Search for the cell housing the specified text and yield its (X, Y) center coordinate. 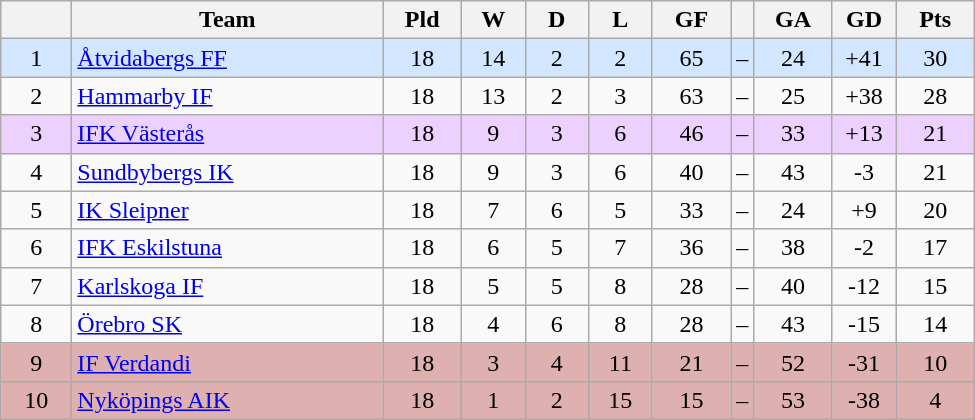
Karlskoga IF (228, 286)
13 (493, 96)
IFK Eskilstuna (228, 248)
17 (936, 248)
Sundbybergs IK (228, 172)
Pld (422, 20)
GF (692, 20)
63 (692, 96)
11 (621, 362)
GD (864, 20)
Team (228, 20)
-31 (864, 362)
38 (794, 248)
65 (692, 58)
+41 (864, 58)
+13 (864, 134)
53 (794, 400)
D (557, 20)
Nyköpings AIK (228, 400)
IFK Västerås (228, 134)
W (493, 20)
30 (936, 58)
Örebro SK (228, 324)
-12 (864, 286)
-15 (864, 324)
20 (936, 210)
Åtvidabergs FF (228, 58)
-38 (864, 400)
IK Sleipner (228, 210)
Hammarby IF (228, 96)
46 (692, 134)
+9 (864, 210)
GA (794, 20)
+38 (864, 96)
L (621, 20)
52 (794, 362)
-2 (864, 248)
36 (692, 248)
-3 (864, 172)
IF Verdandi (228, 362)
Pts (936, 20)
25 (794, 96)
